Output the (x, y) coordinate of the center of the cell containing the given text.  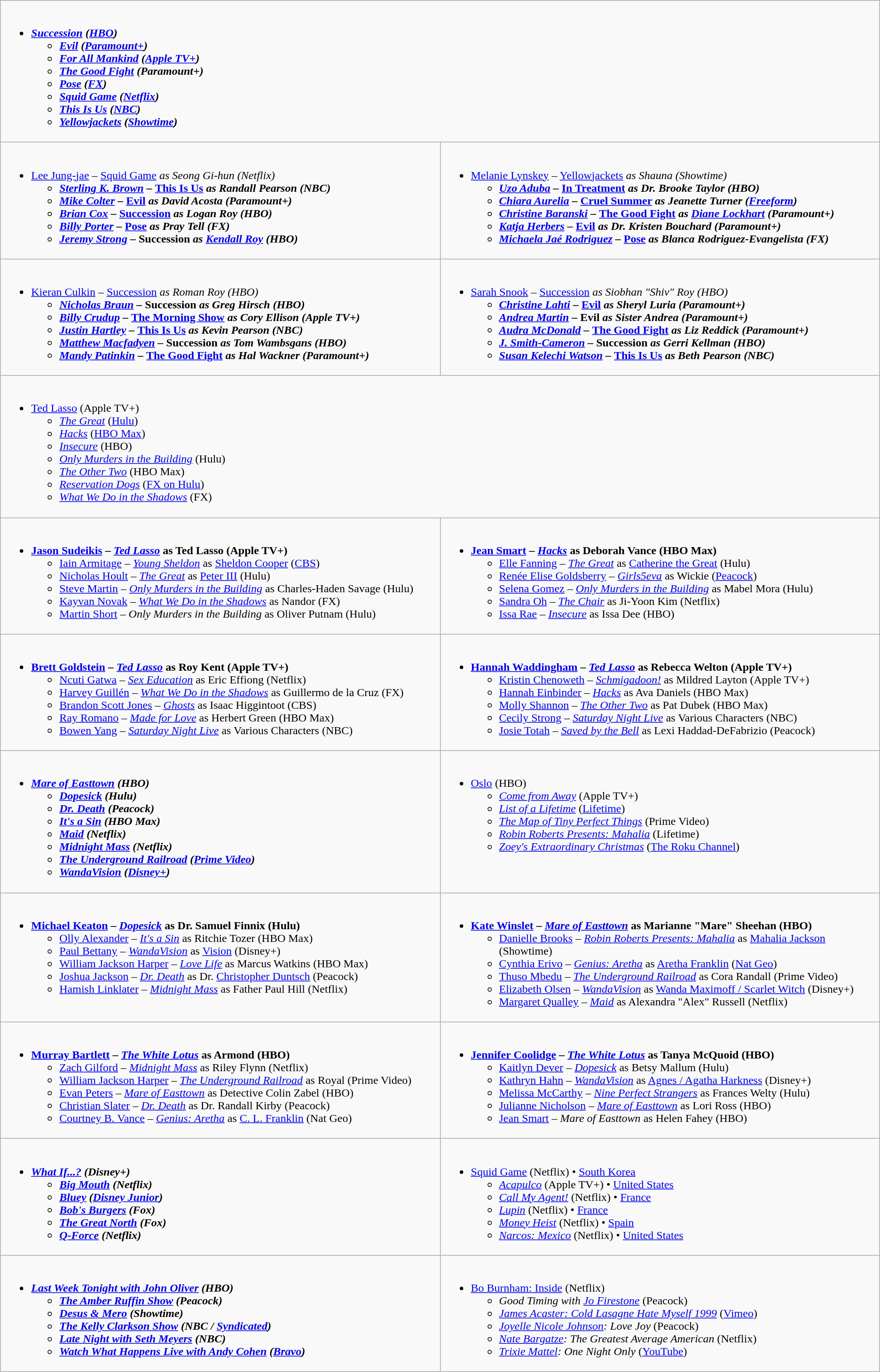
What If...? (Disney+)Big Mouth (Netflix)Bluey (Disney Junior)Bob's Burgers (Fox)The Great North (Fox)Q-Force (Netflix) (220, 1197)
